Search for the cell housing the specified text and yield its (x, y) center coordinate. 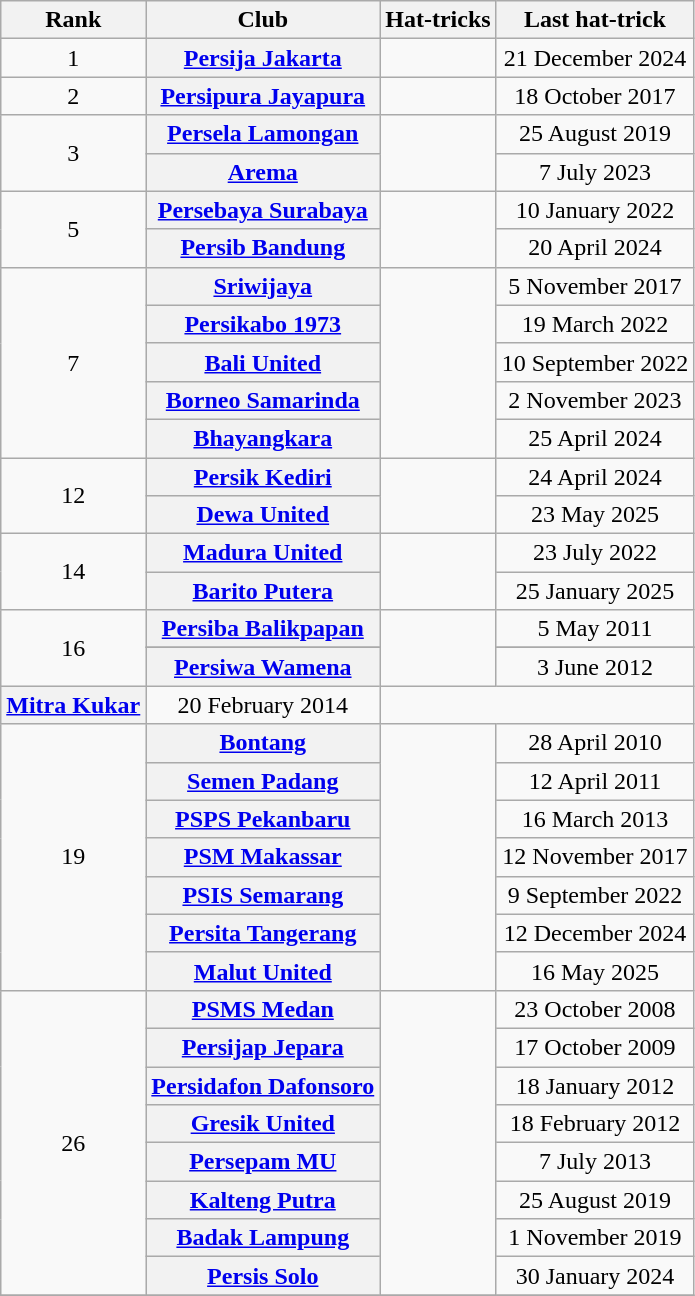
Barito Putera (263, 591)
Persidafon Dafonsoro (263, 1085)
18 January 2012 (595, 1085)
Semen Padang (263, 781)
Persib Bandung (263, 248)
Hat-tricks (438, 20)
Persik Kediri (263, 477)
1 (74, 58)
Last hat-trick (595, 20)
12 December 2024 (595, 933)
21 December 2024 (595, 58)
12 (74, 496)
PSM Makassar (263, 857)
18 October 2017 (595, 96)
Malut United (263, 971)
3 (74, 153)
19 March 2022 (595, 324)
23 May 2025 (595, 515)
20 April 2024 (595, 248)
19 (74, 857)
Dewa United (263, 515)
Rank (74, 20)
Badak Lampung (263, 1238)
Mitra Kukar (74, 705)
PSIS Semarang (263, 895)
16 March 2013 (595, 819)
Persela Lamongan (263, 134)
9 September 2022 (595, 895)
1 November 2019 (595, 1238)
Madura United (263, 553)
25 January 2025 (595, 591)
Bali United (263, 362)
Persijap Jepara (263, 1047)
Persikabo 1973 (263, 324)
Bontang (263, 743)
17 October 2009 (595, 1047)
Persepam MU (263, 1162)
23 October 2008 (595, 1009)
10 January 2022 (595, 210)
Bhayangkara (263, 438)
10 September 2022 (595, 362)
Borneo Samarinda (263, 400)
Persija Jakarta (263, 58)
Persipura Jayapura (263, 96)
7 (74, 362)
16 May 2025 (595, 971)
Persiwa Wamena (263, 667)
Persebaya Surabaya (263, 210)
5 (74, 229)
12 April 2011 (595, 781)
Gresik United (263, 1124)
28 April 2010 (595, 743)
PSPS Pekanbaru (263, 819)
2 (74, 96)
7 July 2013 (595, 1162)
26 (74, 1142)
Club (263, 20)
20 February 2014 (263, 705)
12 November 2017 (595, 857)
5 November 2017 (595, 286)
Persiba Balikpapan (263, 629)
16 (74, 648)
PSMS Medan (263, 1009)
3 June 2012 (595, 667)
25 April 2024 (595, 438)
14 (74, 572)
Kalteng Putra (263, 1200)
18 February 2012 (595, 1124)
23 July 2022 (595, 553)
Persita Tangerang (263, 933)
Persis Solo (263, 1276)
24 April 2024 (595, 477)
Sriwijaya (263, 286)
2 November 2023 (595, 400)
30 January 2024 (595, 1276)
7 July 2023 (595, 172)
5 May 2011 (595, 629)
Arema (263, 172)
